Return [x, y] of the center of cell containing provided text 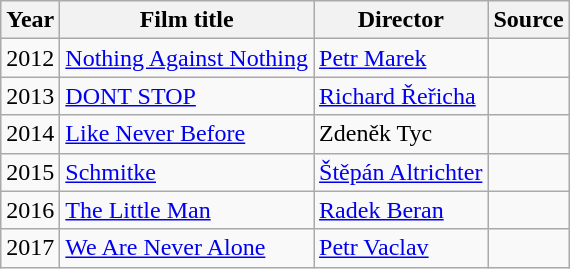
Petr Vaclav [401, 248]
Schmitke [187, 172]
DONT STOP [187, 96]
Richard Řeřicha [401, 96]
Film title [187, 20]
Like Never Before [187, 134]
Petr Marek [401, 58]
Radek Beran [401, 210]
2017 [30, 248]
Štěpán Altrichter [401, 172]
2012 [30, 58]
Nothing Against Nothing [187, 58]
Director [401, 20]
We Are Never Alone [187, 248]
2014 [30, 134]
2013 [30, 96]
2015 [30, 172]
Year [30, 20]
The Little Man [187, 210]
2016 [30, 210]
Zdeněk Tyc [401, 134]
Source [528, 20]
